Find where the given text appears and provide that cell's center as (X, Y) coordinate. 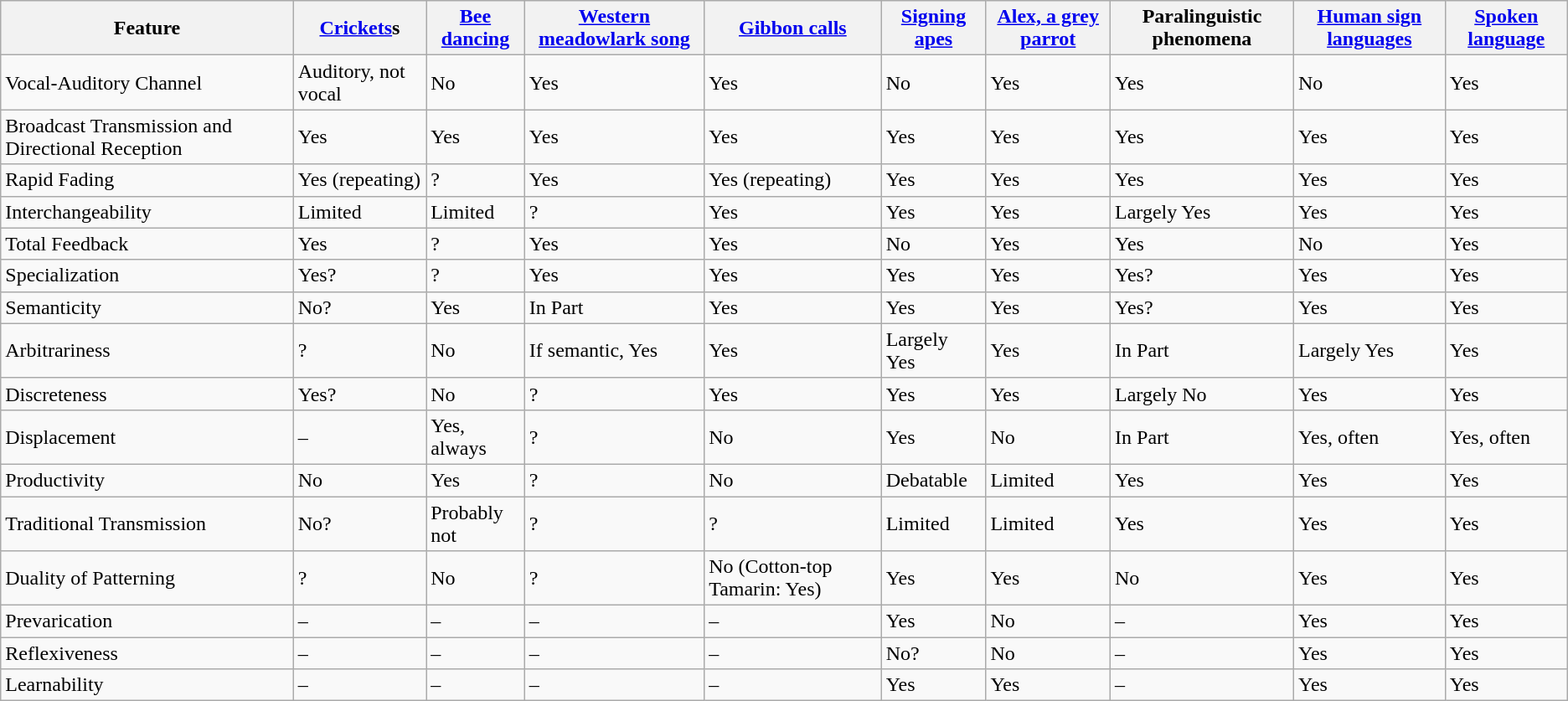
Bee dancing (476, 28)
Discreteness (147, 394)
Specialization (147, 276)
Vocal-Auditory Channel (147, 82)
Western meadowlark song (614, 28)
Displacement (147, 437)
Arbitrariness (147, 350)
Signing apes (933, 28)
Feature (147, 28)
Paralinguistic phenomena (1203, 28)
No (Cotton-top Tamarin: Yes) (792, 578)
Spoken language (1506, 28)
Largely No (1203, 394)
Productivity (147, 480)
Rapid Fading (147, 180)
Gibbon calls (792, 28)
Debatable (933, 480)
Learnability (147, 685)
Total Feedback (147, 244)
Yes, always (476, 437)
Traditional Transmission (147, 523)
Interchangeability (147, 212)
Alex, a grey parrot (1049, 28)
Reflexiveness (147, 653)
Broadcast Transmission and Directional Reception (147, 137)
Auditory, not vocal (359, 82)
Semanticity (147, 307)
Duality of Patterning (147, 578)
Probably not (476, 523)
Human sign languages (1369, 28)
If semantic, Yes (614, 350)
Prevarication (147, 621)
Cricketss (359, 28)
